Output the [X, Y] coordinate of the center of the cell containing the given text.  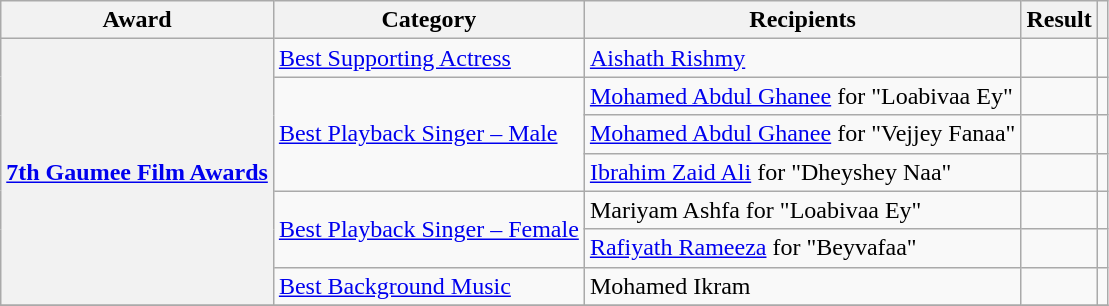
Award [138, 20]
Recipients [802, 20]
Category [428, 20]
Result [1059, 20]
Mariyam Ashfa for "Loabivaa Ey" [802, 210]
Mohamed Ikram [802, 286]
Mohamed Abdul Ghanee for "Loabivaa Ey" [802, 96]
Best Playback Singer – Female [428, 229]
Mohamed Abdul Ghanee for "Vejjey Fanaa" [802, 134]
7th Gaumee Film Awards [138, 172]
Best Background Music [428, 286]
Aishath Rishmy [802, 58]
Rafiyath Rameeza for "Beyvafaa" [802, 248]
Best Supporting Actress [428, 58]
Ibrahim Zaid Ali for "Dheyshey Naa" [802, 172]
Best Playback Singer – Male [428, 134]
